Capture the cell that displays the provided text and extract its [X, Y] central coordinate. 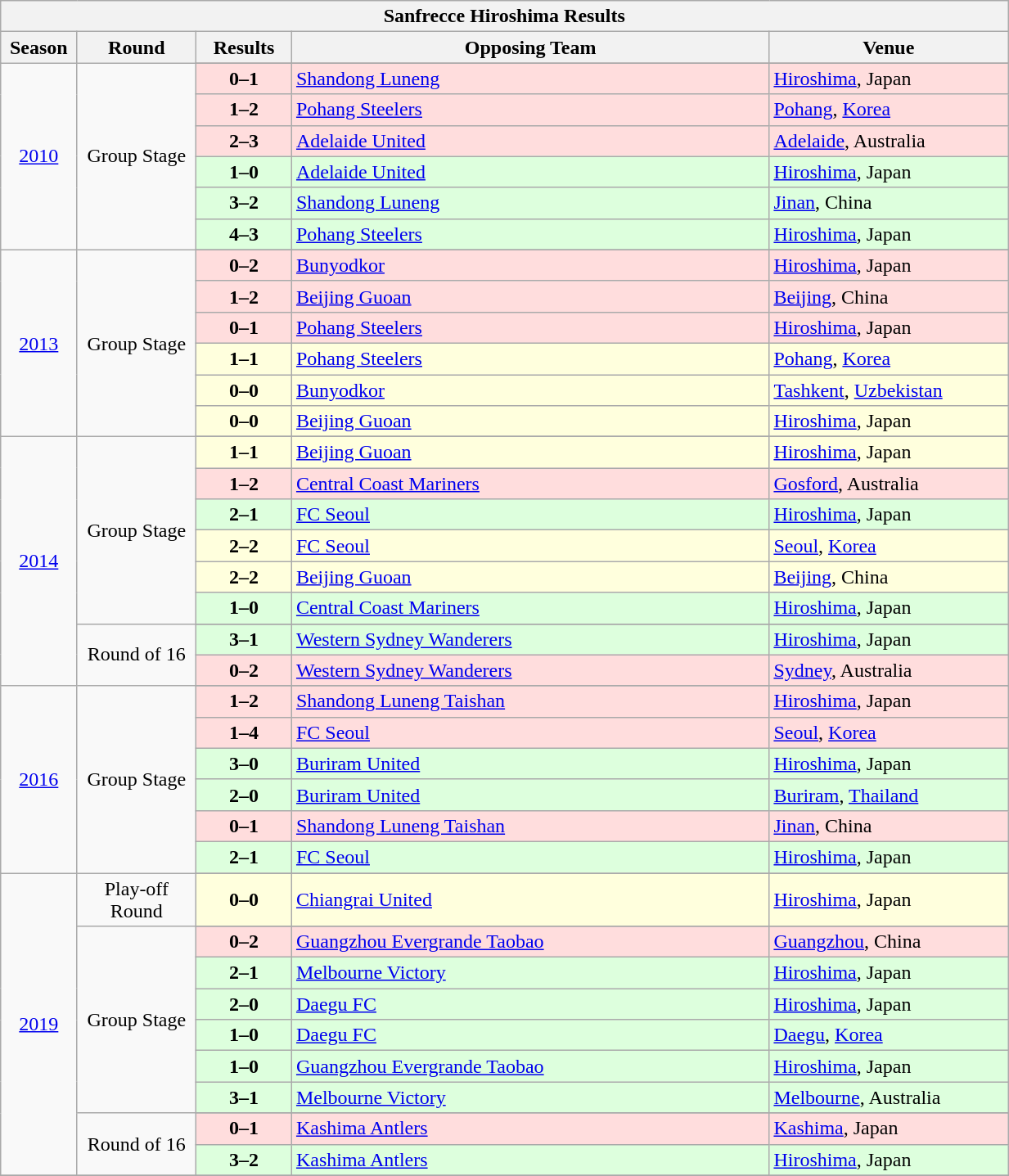
Venue [889, 47]
Season [39, 47]
Results [244, 47]
Sanfrecce Hiroshima Results [504, 16]
Adelaide, Australia [889, 141]
2010 [39, 156]
Sydney, Australia [889, 670]
Buriram, Thailand [889, 795]
4–3 [244, 234]
3–0 [244, 764]
Tashkent, Uzbekistan [889, 390]
Daegu, Korea [889, 1035]
2–3 [244, 141]
Play-off Round [137, 899]
2019 [39, 1024]
Gosford, Australia [889, 484]
Kashima, Japan [889, 1129]
Opposing Team [530, 47]
Chiangrai United [530, 899]
Guangzhou, China [889, 942]
Melbourne, Australia [889, 1097]
2014 [39, 561]
Round [137, 47]
1–4 [244, 732]
2013 [39, 343]
2016 [39, 779]
